Find where the given text appears and provide that cell's center as (x, y) coordinate. 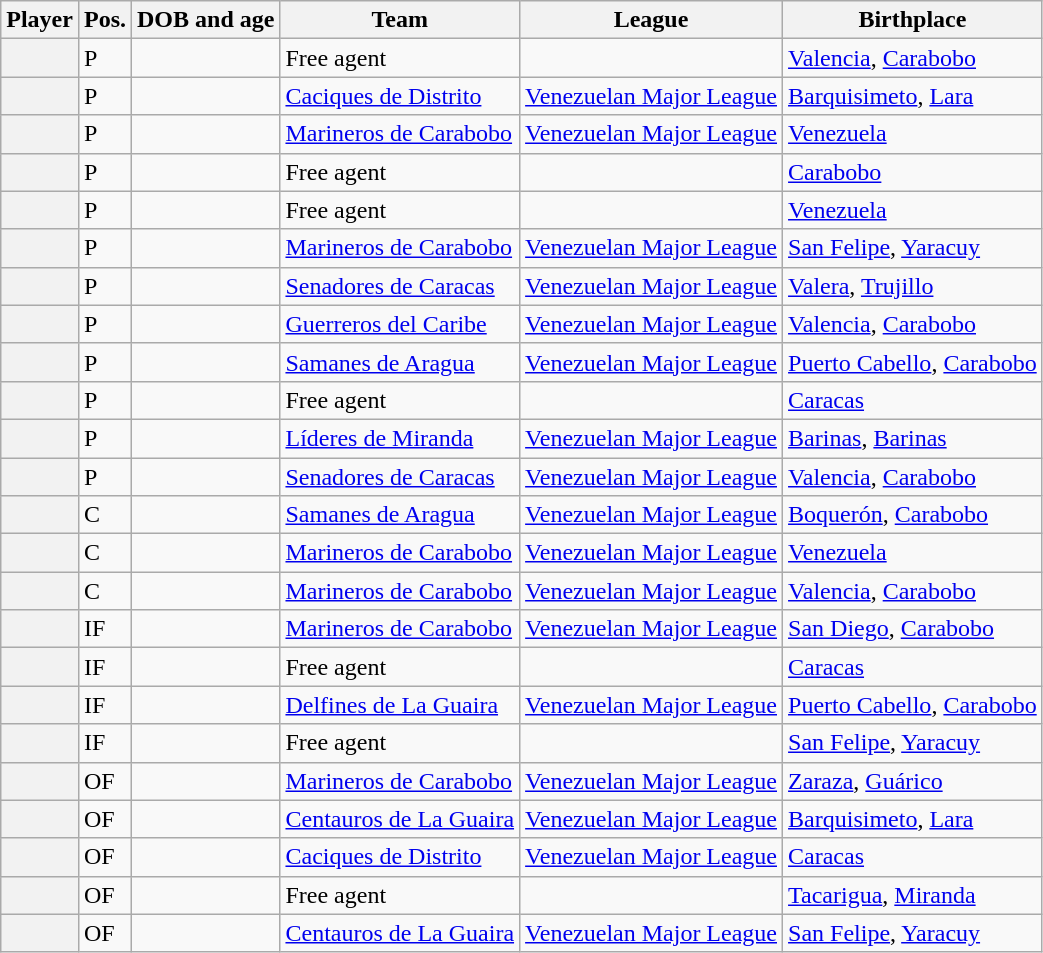
Team (400, 20)
Barinas, Barinas (913, 438)
Zaraza, Guárico (913, 781)
Player (40, 20)
Valera, Trujillo (913, 286)
League (652, 20)
Pos. (104, 20)
Birthplace (913, 20)
Delfines de La Guaira (400, 705)
Guerreros del Caribe (400, 324)
Boquerón, Carabobo (913, 515)
San Diego, Carabobo (913, 629)
Líderes de Miranda (400, 438)
DOB and age (206, 20)
Tacarigua, Miranda (913, 895)
Carabobo (913, 172)
